Determine the [X, Y] coordinate at the center of the cell enclosing the given text.  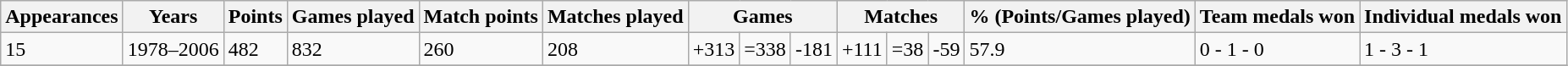
1 - 3 - 1 [1463, 49]
Games [762, 17]
-181 [814, 49]
Matches [900, 17]
260 [481, 49]
+111 [861, 49]
Matches played [615, 17]
Points [256, 17]
=38 [907, 49]
Games played [353, 17]
-59 [946, 49]
Match points [481, 17]
482 [256, 49]
Appearances [62, 17]
=338 [765, 49]
% (Points/Games played) [1080, 17]
+313 [714, 49]
1978–2006 [173, 49]
Individual medals won [1463, 17]
Years [173, 17]
Team medals won [1277, 17]
15 [62, 49]
0 - 1 - 0 [1277, 49]
57.9 [1080, 49]
832 [353, 49]
208 [615, 49]
